Find where the given text appears and provide that cell's center as (x, y) coordinate. 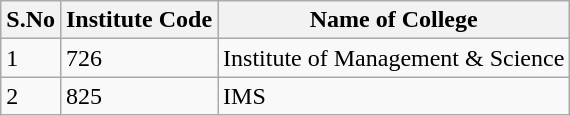
2 (31, 96)
IMS (394, 96)
726 (138, 58)
1 (31, 58)
Name of College (394, 20)
Institute of Management & Science (394, 58)
S.No (31, 20)
Institute Code (138, 20)
825 (138, 96)
